Extract the [x, y] coordinate from the center of the cell holding the provided text.  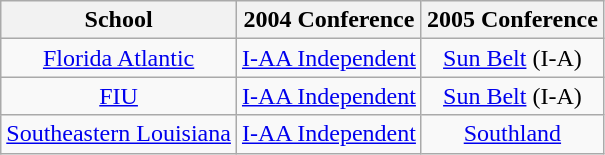
School [119, 20]
FIU [119, 96]
Southland [512, 134]
Southeastern Louisiana [119, 134]
Florida Atlantic [119, 58]
2005 Conference [512, 20]
2004 Conference [328, 20]
